Provide the [x, y] coordinate of the cell's center where the given text is located.  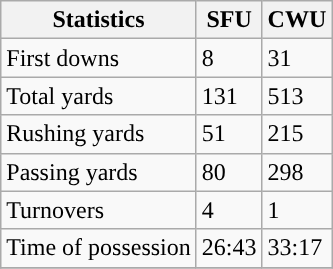
80 [229, 172]
1 [297, 210]
513 [297, 96]
131 [229, 96]
SFU [229, 20]
31 [297, 58]
51 [229, 134]
First downs [99, 58]
8 [229, 58]
33:17 [297, 248]
Passing yards [99, 172]
Statistics [99, 20]
215 [297, 134]
Time of possession [99, 248]
CWU [297, 20]
Total yards [99, 96]
298 [297, 172]
Rushing yards [99, 134]
4 [229, 210]
26:43 [229, 248]
Turnovers [99, 210]
